Output the [X, Y] coordinate of the center of the cell containing the given text.  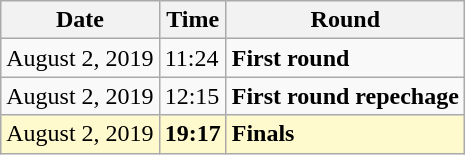
12:15 [192, 96]
Round [345, 20]
Date [80, 20]
Time [192, 20]
First round repechage [345, 96]
First round [345, 58]
Finals [345, 134]
11:24 [192, 58]
19:17 [192, 134]
